Pinpoint the cell where the given text exists, returning its [X, Y] midpoint coordinate. 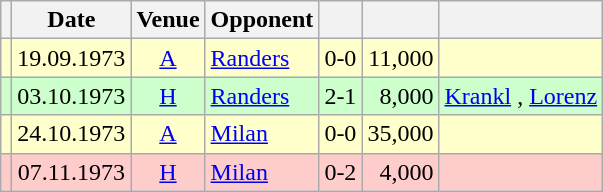
Venue [168, 20]
2-1 [340, 96]
11,000 [400, 58]
24.10.1973 [72, 134]
Opponent [262, 20]
8,000 [400, 96]
4,000 [400, 172]
03.10.1973 [72, 96]
Krankl , Lorenz [521, 96]
19.09.1973 [72, 58]
0-2 [340, 172]
Date [72, 20]
07.11.1973 [72, 172]
35,000 [400, 134]
